Capture the cell that displays the provided text and extract its [X, Y] central coordinate. 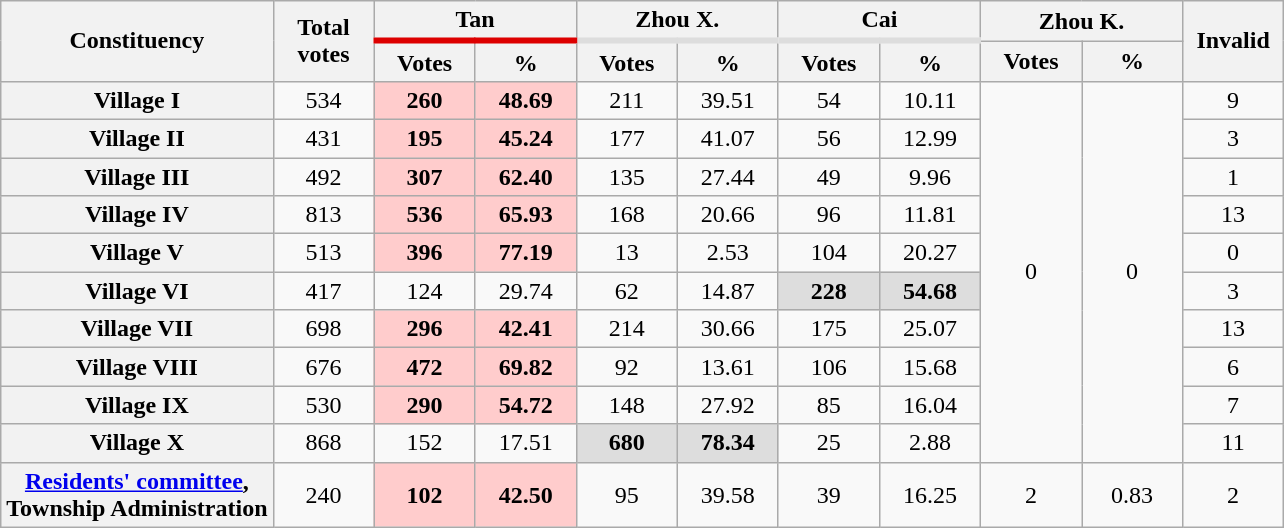
10.11 [930, 100]
417 [324, 291]
16.25 [930, 494]
9.96 [930, 177]
431 [324, 138]
Cai [879, 21]
54 [828, 100]
2.88 [930, 443]
Village III [137, 177]
Tan [475, 21]
62.40 [526, 177]
78.34 [728, 443]
Total votes [324, 42]
492 [324, 177]
Village VIII [137, 367]
102 [424, 494]
148 [626, 405]
41.07 [728, 138]
536 [424, 215]
228 [828, 291]
168 [626, 215]
Village IX [137, 405]
11 [1234, 443]
20.66 [728, 215]
290 [424, 405]
104 [828, 253]
Village VI [137, 291]
676 [324, 367]
16.04 [930, 405]
92 [626, 367]
195 [424, 138]
135 [626, 177]
49 [828, 177]
39 [828, 494]
698 [324, 329]
27.92 [728, 405]
9 [1234, 100]
177 [626, 138]
124 [424, 291]
42.41 [526, 329]
20.27 [930, 253]
11.81 [930, 215]
296 [424, 329]
Village VII [137, 329]
62 [626, 291]
30.66 [728, 329]
813 [324, 215]
7 [1234, 405]
95 [626, 494]
Invalid [1234, 42]
56 [828, 138]
Village IV [137, 215]
Constituency [137, 42]
25 [828, 443]
85 [828, 405]
65.93 [526, 215]
96 [828, 215]
214 [626, 329]
25.07 [930, 329]
Village II [137, 138]
27.44 [728, 177]
1 [1234, 177]
54.68 [930, 291]
260 [424, 100]
307 [424, 177]
534 [324, 100]
17.51 [526, 443]
13.61 [728, 367]
Village X [137, 443]
6 [1234, 367]
240 [324, 494]
868 [324, 443]
530 [324, 405]
211 [626, 100]
54.72 [526, 405]
Zhou X. [677, 21]
12.99 [930, 138]
77.19 [526, 253]
Residents' committee,Township Administration [137, 494]
48.69 [526, 100]
Zhou K. [1081, 21]
2.53 [728, 253]
Village V [137, 253]
513 [324, 253]
106 [828, 367]
29.74 [526, 291]
42.50 [526, 494]
152 [424, 443]
Village I [137, 100]
39.51 [728, 100]
45.24 [526, 138]
680 [626, 443]
0.83 [1132, 494]
39.58 [728, 494]
14.87 [728, 291]
472 [424, 367]
396 [424, 253]
69.82 [526, 367]
175 [828, 329]
15.68 [930, 367]
